Determine the (X, Y) coordinate at the center of the cell enclosing the given text.  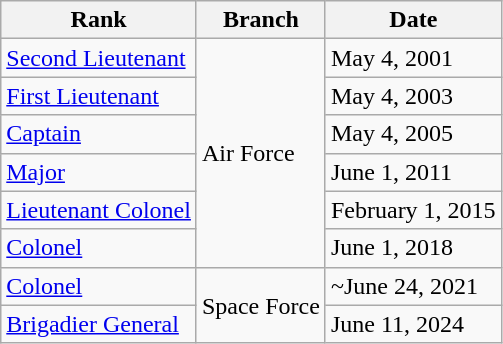
Major (99, 172)
June 11, 2024 (413, 324)
Lieutenant Colonel (99, 210)
Captain (99, 134)
May 4, 2005 (413, 134)
February 1, 2015 (413, 210)
Date (413, 20)
Air Force (260, 153)
Space Force (260, 305)
May 4, 2001 (413, 58)
June 1, 2018 (413, 248)
~June 24, 2021 (413, 286)
May 4, 2003 (413, 96)
Second Lieutenant (99, 58)
Branch (260, 20)
First Lieutenant (99, 96)
Brigadier General (99, 324)
Rank (99, 20)
June 1, 2011 (413, 172)
